Output the [X, Y] coordinate of the center of the cell containing the given text.  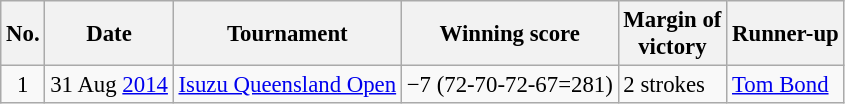
No. [23, 34]
Isuzu Queensland Open [287, 85]
Runner-up [786, 34]
−7 (72-70-72-67=281) [510, 85]
31 Aug 2014 [109, 85]
Tom Bond [786, 85]
2 strokes [672, 85]
Margin ofvictory [672, 34]
Date [109, 34]
Winning score [510, 34]
1 [23, 85]
Tournament [287, 34]
